Scan for the cell matching the given text and deliver its [X, Y] coordinate at center. 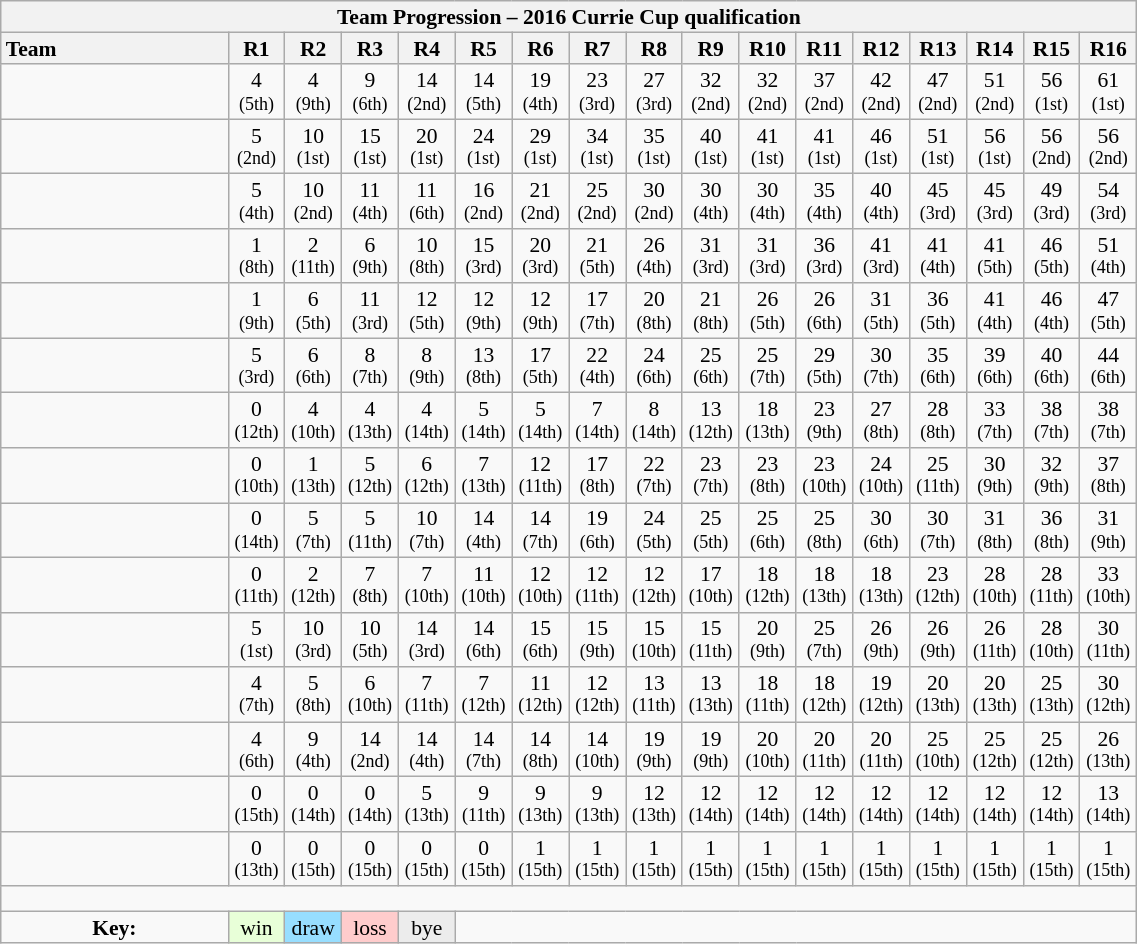
7 (12th) [484, 694]
7 (13th) [484, 476]
42 (2nd) [882, 92]
51 (2nd) [994, 92]
47 (2nd) [938, 92]
25 (10th) [938, 750]
R15 [1052, 49]
12 (10th) [540, 586]
10 (3rd) [314, 640]
5 (4th) [256, 202]
33 (7th) [994, 420]
27 (8th) [882, 420]
5 (3rd) [256, 366]
4 (10th) [314, 420]
9 (11th) [484, 804]
Key: [114, 928]
36 (8th) [1052, 530]
15 (11th) [710, 640]
R1 [256, 49]
13 (12th) [710, 420]
18 (11th) [768, 694]
25 (13th) [1052, 694]
31 (5th) [882, 312]
5 (1st) [256, 640]
20 (8th) [654, 312]
5 (12th) [370, 476]
35 (1st) [654, 146]
6 (10th) [370, 694]
R9 [710, 49]
29 (5th) [824, 366]
R5 [484, 49]
draw [314, 928]
51 (4th) [1108, 256]
15 (6th) [540, 640]
26 (4th) [654, 256]
20 (3rd) [540, 256]
29 (1st) [540, 146]
11 (6th) [426, 202]
10 (2nd) [314, 202]
6 (6th) [314, 366]
4 (6th) [256, 750]
25 (8th) [824, 530]
39 (6th) [994, 366]
41 (5th) [994, 256]
12 (5th) [426, 312]
13 (13th) [710, 694]
20 (10th) [768, 750]
23 (12th) [938, 586]
20 (1st) [426, 146]
Team Progression – 2016 Currie Cup qualification [569, 17]
4 (14th) [426, 420]
26 (5th) [768, 312]
15 (9th) [598, 640]
30 (9th) [994, 476]
0 (12th) [256, 420]
5 (13th) [426, 804]
28 (8th) [938, 420]
17 (8th) [598, 476]
23 (7th) [710, 476]
2 (11th) [314, 256]
25 (2nd) [598, 202]
5 (7th) [314, 530]
8 (7th) [370, 366]
30 (12th) [1108, 694]
40 (4th) [882, 202]
34 (1st) [598, 146]
46 (4th) [1052, 312]
8 (9th) [426, 366]
30 (2nd) [654, 202]
32 (9th) [1052, 476]
9 (6th) [370, 92]
21 (2nd) [540, 202]
16 (2nd) [484, 202]
36 (3rd) [824, 256]
bye [426, 928]
0 (10th) [256, 476]
21 (8th) [710, 312]
22 (4th) [598, 366]
13 (8th) [484, 366]
10 (7th) [426, 530]
6 (12th) [426, 476]
5 (11th) [370, 530]
7 (10th) [426, 586]
17 (5th) [540, 366]
14 (8th) [540, 750]
R6 [540, 49]
5 (8th) [314, 694]
24 (5th) [654, 530]
15 (1st) [370, 146]
14 (5th) [484, 92]
10 (1st) [314, 146]
11 (3rd) [370, 312]
R14 [994, 49]
8 (14th) [654, 420]
35 (6th) [938, 366]
13 (11th) [654, 694]
4 (9th) [314, 92]
22 (7th) [654, 476]
win [256, 928]
26 (6th) [824, 312]
11 (12th) [540, 694]
44 (6th) [1108, 366]
R4 [426, 49]
54 (3rd) [1108, 202]
19 (4th) [540, 92]
24 (6th) [654, 366]
4 (7th) [256, 694]
46 (5th) [1052, 256]
4 (5th) [256, 92]
37 (8th) [1108, 476]
4 (13th) [370, 420]
36 (5th) [938, 312]
51 (1st) [938, 146]
13 (14th) [1108, 804]
23 (10th) [824, 476]
R12 [882, 49]
24 (1st) [484, 146]
40 (1st) [710, 146]
0 (11th) [256, 586]
25 (11th) [938, 476]
41 (3rd) [882, 256]
23 (9th) [824, 420]
Team [114, 49]
R8 [654, 49]
R3 [370, 49]
33 (10th) [1108, 586]
R2 [314, 49]
35 (4th) [824, 202]
30 (11th) [1108, 640]
6 (5th) [314, 312]
7 (8th) [370, 586]
R16 [1108, 49]
15 (10th) [654, 640]
61 (1st) [1108, 92]
7 (11th) [426, 694]
37 (2nd) [824, 92]
0 (13th) [256, 860]
23 (3rd) [598, 92]
R7 [598, 49]
1 (9th) [256, 312]
11 (10th) [484, 586]
12 (13th) [654, 804]
31 (9th) [1108, 530]
21 (5th) [598, 256]
1 (8th) [256, 256]
19 (12th) [882, 694]
17 (10th) [710, 586]
49 (3rd) [1052, 202]
26 (11th) [994, 640]
14 (10th) [598, 750]
15 (3rd) [484, 256]
11 (4th) [370, 202]
31 (8th) [994, 530]
10 (5th) [370, 640]
25 (5th) [710, 530]
10 (8th) [426, 256]
R10 [768, 49]
27 (3rd) [654, 92]
46 (1st) [882, 146]
30 (6th) [882, 530]
6 (9th) [370, 256]
14 (3rd) [426, 640]
19 (6th) [598, 530]
1 (13th) [314, 476]
23 (8th) [768, 476]
R13 [938, 49]
5 (2nd) [256, 146]
R11 [824, 49]
47 (5th) [1108, 312]
17 (7th) [598, 312]
40 (6th) [1052, 366]
2 (12th) [314, 586]
20 (9th) [768, 640]
26 (13th) [1108, 750]
7 (14th) [598, 420]
14 (6th) [484, 640]
28 (11th) [1052, 586]
24 (10th) [882, 476]
loss [370, 928]
9 (4th) [314, 750]
